From the cell containing the given text, extract its center point as (X, Y) coordinate. 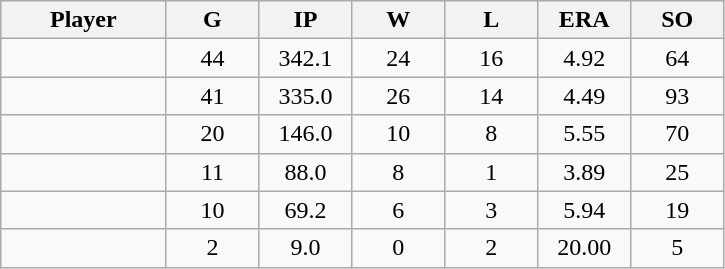
335.0 (306, 96)
Player (84, 20)
41 (212, 96)
93 (678, 96)
44 (212, 58)
IP (306, 20)
4.49 (584, 96)
3 (492, 210)
146.0 (306, 134)
16 (492, 58)
20.00 (584, 248)
69.2 (306, 210)
64 (678, 58)
88.0 (306, 172)
L (492, 20)
20 (212, 134)
24 (398, 58)
1 (492, 172)
5 (678, 248)
25 (678, 172)
0 (398, 248)
SO (678, 20)
ERA (584, 20)
14 (492, 96)
11 (212, 172)
342.1 (306, 58)
4.92 (584, 58)
70 (678, 134)
G (212, 20)
9.0 (306, 248)
5.55 (584, 134)
3.89 (584, 172)
5.94 (584, 210)
W (398, 20)
6 (398, 210)
26 (398, 96)
19 (678, 210)
